Find where the given text appears and provide that cell's center as [X, Y] coordinate. 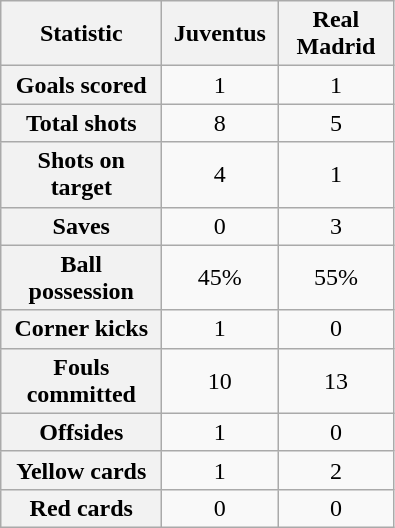
Offsides [82, 432]
45% [220, 278]
Yellow cards [82, 470]
Real Madrid [336, 34]
55% [336, 278]
Corner kicks [82, 329]
13 [336, 380]
Total shots [82, 123]
Goals scored [82, 85]
3 [336, 226]
Red cards [82, 508]
Ball possession [82, 278]
Statistic [82, 34]
Saves [82, 226]
10 [220, 380]
2 [336, 470]
8 [220, 123]
4 [220, 174]
Shots on target [82, 174]
Fouls committed [82, 380]
5 [336, 123]
Juventus [220, 34]
